Determine the (X, Y) coordinate at the center of the cell enclosing the given text.  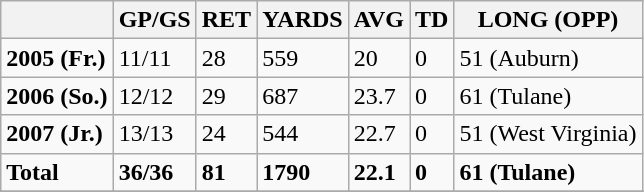
GP/GS (154, 20)
51 (Auburn) (548, 58)
559 (303, 58)
RET (226, 20)
1790 (303, 172)
LONG (OPP) (548, 20)
2006 (So.) (57, 96)
20 (378, 58)
36/36 (154, 172)
13/13 (154, 134)
12/12 (154, 96)
544 (303, 134)
24 (226, 134)
51 (West Virginia) (548, 134)
TD (432, 20)
687 (303, 96)
Total (57, 172)
22.1 (378, 172)
AVG (378, 20)
22.7 (378, 134)
2007 (Jr.) (57, 134)
11/11 (154, 58)
YARDS (303, 20)
2005 (Fr.) (57, 58)
23.7 (378, 96)
81 (226, 172)
29 (226, 96)
28 (226, 58)
